Locate the cell with the specified text and output its (X, Y) center coordinate. 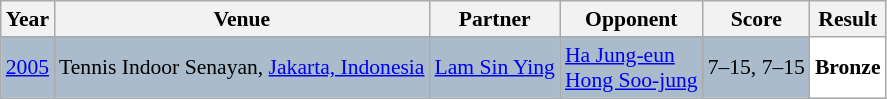
Ha Jung-eun Hong Soo-jung (632, 68)
Bronze (848, 68)
Opponent (632, 19)
Venue (242, 19)
Year (28, 19)
2005 (28, 68)
Partner (495, 19)
Lam Sin Ying (495, 68)
Tennis Indoor Senayan, Jakarta, Indonesia (242, 68)
Score (756, 19)
7–15, 7–15 (756, 68)
Result (848, 19)
